Return the (X, Y) coordinate for the center point of the cell that contains the specified text.  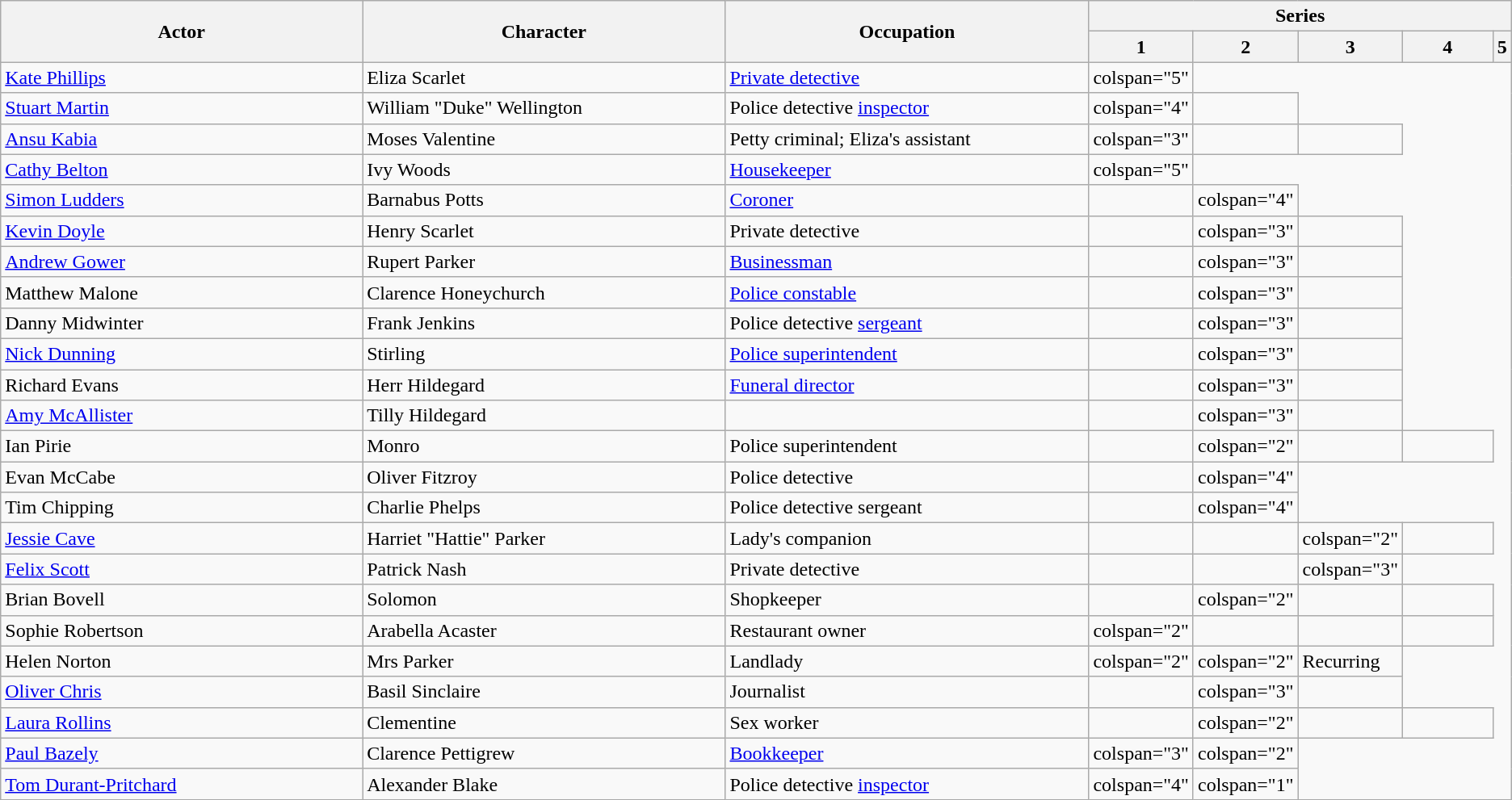
Funeral director (907, 385)
William "Duke" Wellington (544, 108)
Ansu Kabia (182, 139)
Patrick Nash (544, 569)
Monro (544, 446)
Actor (182, 31)
Clarence Honeychurch (544, 292)
colspan="1" (1245, 784)
Rupert Parker (544, 262)
Police constable (907, 292)
Shopkeeper (907, 600)
Kate Phillips (182, 77)
Sex worker (907, 723)
Tom Durant-Pritchard (182, 784)
Lady's companion (907, 538)
5 (1502, 47)
Brian Bovell (182, 600)
1 (1141, 47)
Andrew Gower (182, 262)
Oliver Chris (182, 692)
Recurring (1350, 661)
Simon Ludders (182, 200)
2 (1245, 47)
Oliver Fitzroy (544, 477)
Ivy Woods (544, 170)
Stirling (544, 354)
Danny Midwinter (182, 323)
Basil Sinclaire (544, 692)
Clementine (544, 723)
Stuart Martin (182, 108)
Landlady (907, 661)
Amy McAllister (182, 416)
Character (544, 31)
Sophie Robertson (182, 630)
Jessie Cave (182, 538)
Alexander Blake (544, 784)
Solomon (544, 600)
Businessman (907, 262)
Matthew Malone (182, 292)
Occupation (907, 31)
Restaurant owner (907, 630)
Clarence Pettigrew (544, 753)
Charlie Phelps (544, 508)
Felix Scott (182, 569)
Helen Norton (182, 661)
4 (1447, 47)
Petty criminal; Eliza's assistant (907, 139)
Housekeeper (907, 170)
Nick Dunning (182, 354)
Moses Valentine (544, 139)
Evan McCabe (182, 477)
Frank Jenkins (544, 323)
Bookkeeper (907, 753)
Tilly Hildegard (544, 416)
Henry Scarlet (544, 231)
Series (1300, 16)
Tim Chipping (182, 508)
Barnabus Potts (544, 200)
Journalist (907, 692)
Richard Evans (182, 385)
Arabella Acaster (544, 630)
Coroner (907, 200)
Mrs Parker (544, 661)
Laura Rollins (182, 723)
Herr Hildegard (544, 385)
Police detective (907, 477)
Ian Pirie (182, 446)
Cathy Belton (182, 170)
Paul Bazely (182, 753)
Eliza Scarlet (544, 77)
3 (1350, 47)
Harriet "Hattie" Parker (544, 538)
Kevin Doyle (182, 231)
